Determine the (X, Y) coordinate at the center of the cell enclosing the given text.  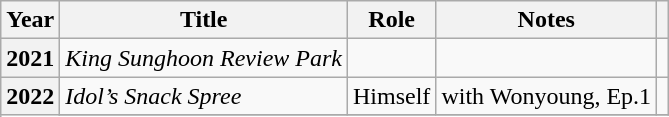
Role (392, 20)
Idol’s Snack Spree (204, 96)
with Wonyoung, Ep.1 (546, 96)
2021 (30, 58)
Himself (392, 96)
Title (204, 20)
2022 (30, 96)
Year (30, 20)
Notes (546, 20)
King Sunghoon Review Park (204, 58)
